Extract the [x, y] coordinate from the center of the cell holding the provided text.  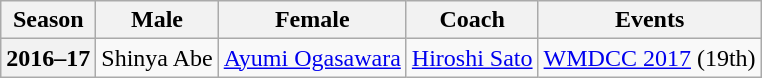
2016–17 [48, 58]
Female [312, 20]
Hiroshi Sato [472, 58]
WMDCC 2017 (19th) [650, 58]
Ayumi Ogasawara [312, 58]
Events [650, 20]
Coach [472, 20]
Season [48, 20]
Shinya Abe [157, 58]
Male [157, 20]
